Find where the given text appears and provide that cell's center as (X, Y) coordinate. 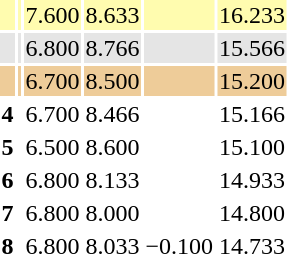
8.000 (112, 213)
15.200 (252, 81)
14.800 (252, 213)
8.600 (112, 147)
8.633 (112, 15)
8.766 (112, 48)
5 (8, 147)
7 (8, 213)
15.100 (252, 147)
7.600 (52, 15)
4 (8, 114)
6.500 (52, 147)
8.133 (112, 180)
6 (8, 180)
8.500 (112, 81)
15.566 (252, 48)
8.466 (112, 114)
14.933 (252, 180)
16.233 (252, 15)
15.166 (252, 114)
